Detect which cell encompasses the target text, then output its [x, y] center coordinate. 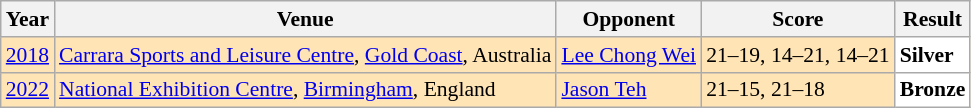
Bronze [933, 90]
2018 [28, 55]
Year [28, 19]
Jason Teh [628, 90]
Result [933, 19]
Silver [933, 55]
2022 [28, 90]
Opponent [628, 19]
Carrara Sports and Leisure Centre, Gold Coast, Australia [305, 55]
Venue [305, 19]
Lee Chong Wei [628, 55]
National Exhibition Centre, Birmingham, England [305, 90]
21–15, 21–18 [798, 90]
Score [798, 19]
21–19, 14–21, 14–21 [798, 55]
